Capture the cell that displays the provided text and extract its (x, y) central coordinate. 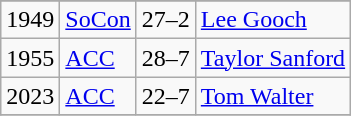
1955 (30, 58)
28–7 (166, 58)
SoCon (98, 20)
Lee Gooch (272, 20)
Tom Walter (272, 96)
1949 (30, 20)
27–2 (166, 20)
2023 (30, 96)
22–7 (166, 96)
Taylor Sanford (272, 58)
